Return the (X, Y) coordinate for the center point of the cell that contains the specified text.  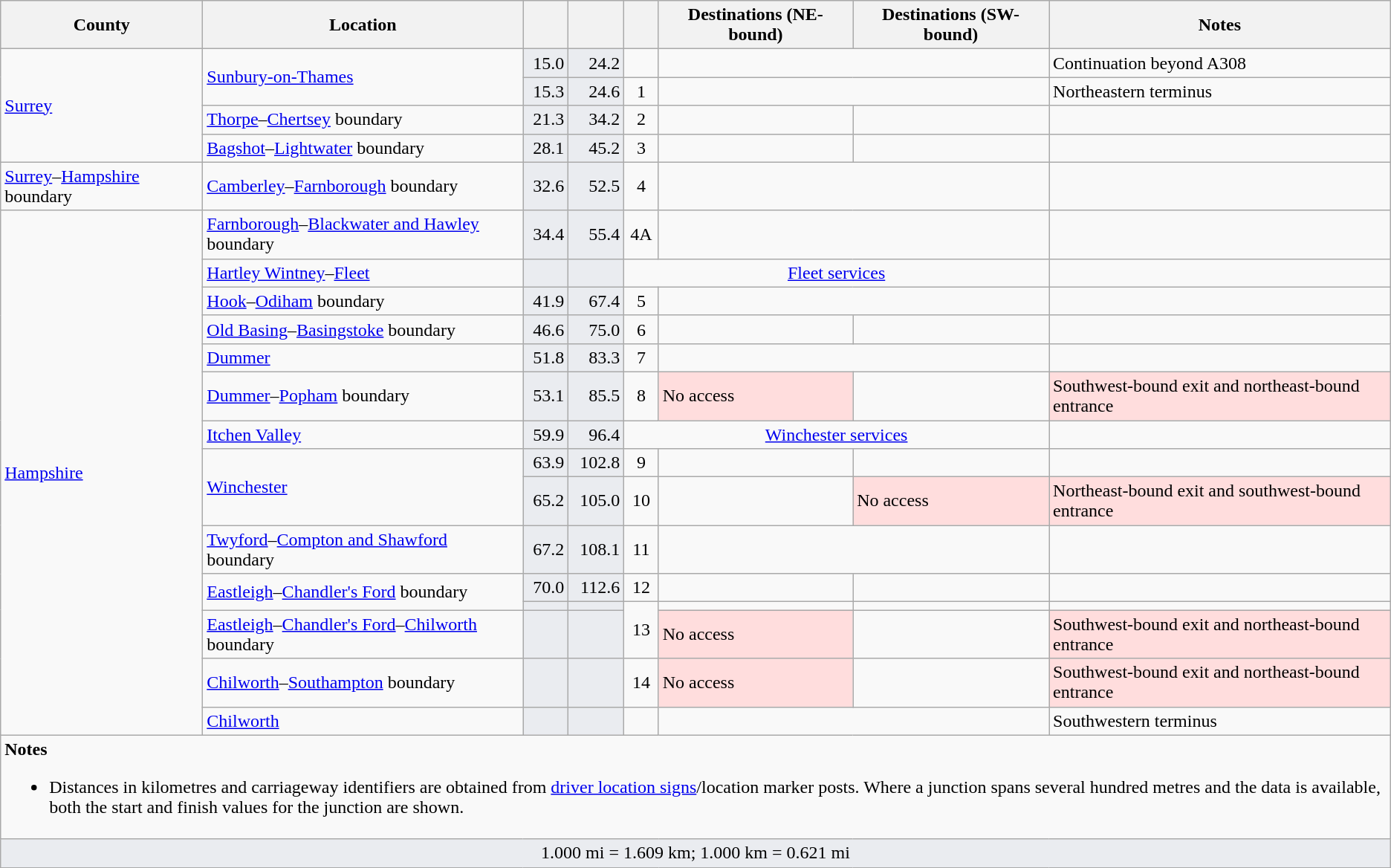
5 (641, 301)
Destinations (NE-bound) (755, 25)
Fleet services (837, 273)
112.6 (596, 588)
7 (641, 357)
Itchen Valley (363, 435)
15.3 (545, 91)
Northeastern terminus (1220, 91)
Hartley Wintney–Fleet (363, 273)
85.5 (596, 395)
70.0 (545, 588)
Eastleigh–Chandler's Ford–Chilworth boundary (363, 635)
Hook–Odiham boundary (363, 301)
63.9 (545, 463)
Surrey (102, 106)
Northeast-bound exit and southwest-bound entrance (1220, 501)
3 (641, 148)
9 (641, 463)
45.2 (596, 148)
Winchester (363, 488)
Twyford–Compton and Shawford boundary (363, 550)
10 (641, 501)
Farnborough–Blackwater and Hawley boundary (363, 235)
Continuation beyond A308 (1220, 63)
Surrey–Hampshire boundary (102, 186)
34.4 (545, 235)
14 (641, 682)
12 (641, 588)
15.0 (545, 63)
Dummer (363, 357)
46.6 (545, 329)
34.2 (596, 120)
67.4 (596, 301)
51.8 (545, 357)
83.3 (596, 357)
Winchester services (837, 435)
County (102, 25)
96.4 (596, 435)
Chilworth (363, 721)
21.3 (545, 120)
2 (641, 120)
4A (641, 235)
Southwestern terminus (1220, 721)
Dummer–Popham boundary (363, 395)
6 (641, 329)
11 (641, 550)
108.1 (596, 550)
1 (641, 91)
13 (641, 630)
Notes (1220, 25)
Camberley–Farnborough boundary (363, 186)
65.2 (545, 501)
Destinations (SW-bound) (951, 25)
24.2 (596, 63)
102.8 (596, 463)
75.0 (596, 329)
Sunbury-on-Thames (363, 77)
41.9 (545, 301)
55.4 (596, 235)
59.9 (545, 435)
24.6 (596, 91)
105.0 (596, 501)
Chilworth–Southampton boundary (363, 682)
8 (641, 395)
1.000 mi = 1.609 km; 1.000 km = 0.621 mi (695, 853)
28.1 (545, 148)
Bagshot–Lightwater boundary (363, 148)
Hampshire (102, 473)
53.1 (545, 395)
Old Basing–Basingstoke boundary (363, 329)
Thorpe–Chertsey boundary (363, 120)
Location (363, 25)
67.2 (545, 550)
52.5 (596, 186)
32.6 (545, 186)
Eastleigh–Chandler's Ford boundary (363, 592)
4 (641, 186)
